Detect which cell encompasses the target text, then output its [x, y] center coordinate. 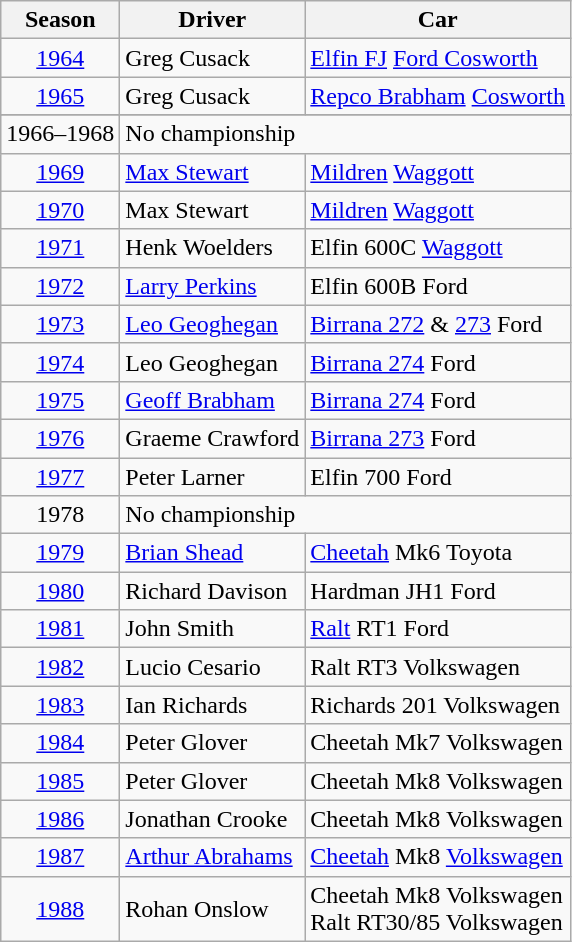
Peter Larner [212, 477]
1975 [60, 400]
Cheetah Mk6 Toyota [438, 553]
1988 [60, 908]
Elfin 700 Ford [438, 477]
1965 [60, 96]
Rohan Onslow [212, 908]
Ralt RT1 Ford [438, 629]
Henk Woelders [212, 248]
1983 [60, 705]
1964 [60, 58]
Cheetah Mk7 Volkswagen [438, 743]
Hardman JH1 Ford [438, 591]
Elfin FJ Ford Cosworth [438, 58]
Elfin 600B Ford [438, 286]
1976 [60, 438]
Car [438, 20]
Richard Davison [212, 591]
1979 [60, 553]
John Smith [212, 629]
Birrana 272 & 273 Ford [438, 324]
Brian Shead [212, 553]
1982 [60, 667]
Arthur Abrahams [212, 857]
Repco Brabham Cosworth [438, 96]
Elfin 600C Waggott [438, 248]
Ralt RT3 Volkswagen [438, 667]
1973 [60, 324]
Larry Perkins [212, 286]
Cheetah Mk8 VolkswagenRalt RT30/85 Volkswagen [438, 908]
1972 [60, 286]
1980 [60, 591]
Birrana 273 Ford [438, 438]
Season [60, 20]
1984 [60, 743]
1981 [60, 629]
1977 [60, 477]
1987 [60, 857]
1974 [60, 362]
Driver [212, 20]
Geoff Brabham [212, 400]
1985 [60, 781]
Jonathan Crooke [212, 819]
Ian Richards [212, 705]
1970 [60, 210]
1969 [60, 172]
1966–1968 [60, 134]
1978 [60, 515]
1986 [60, 819]
1971 [60, 248]
Richards 201 Volkswagen [438, 705]
Lucio Cesario [212, 667]
Graeme Crawford [212, 438]
